Extract the [x, y] coordinate from the center of the cell holding the provided text.  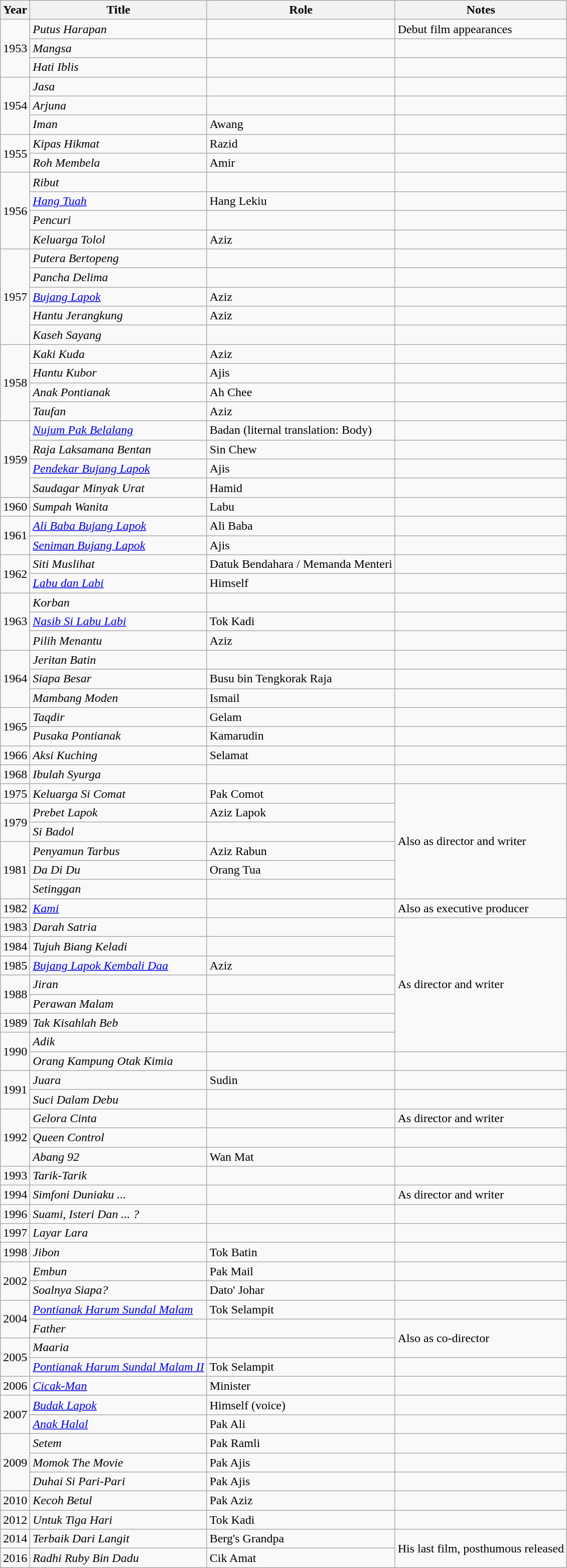
1994 [15, 1195]
Gelora Cinta [118, 1118]
Si Badol [118, 831]
Aksi Kuching [118, 755]
Hantu Kubor [118, 373]
1996 [15, 1214]
Also as executive producer [481, 908]
1993 [15, 1176]
Embun [118, 1271]
Momok The Movie [118, 1463]
1954 [15, 105]
Simfoni Duniaku ... [118, 1195]
Hang Lekiu [301, 201]
Tarik-Tarik [118, 1176]
Wan Mat [301, 1156]
Also as director and writer [481, 841]
1988 [15, 994]
Juara [118, 1080]
Pontianak Harum Sundal Malam [118, 1309]
1961 [15, 535]
2006 [15, 1386]
Hantu Jerangkung [118, 316]
1955 [15, 153]
Da Di Du [118, 870]
Pilih Menantu [118, 641]
Penyamun Tarbus [118, 851]
Busu bin Tengkorak Raja [301, 679]
Labu dan Labi [118, 583]
Also as co-director [481, 1338]
Pancha Delima [118, 278]
Jiran [118, 985]
Layar Lara [118, 1233]
Pak Aziz [301, 1501]
2002 [15, 1281]
Adik [118, 1042]
1981 [15, 870]
Pak Comot [301, 793]
Tujuh Biang Keladi [118, 946]
Amir [301, 163]
2005 [15, 1357]
Datuk Bendahara / Memanda Menteri [301, 564]
1953 [15, 48]
Nasib Si Labu Labi [118, 622]
Selamat [301, 755]
2014 [15, 1539]
Taqdir [118, 717]
Hang Tuah [118, 201]
Ali Baba [301, 526]
Pontianak Harum Sundal Malam II [118, 1367]
Jasa [118, 86]
2007 [15, 1414]
Role [301, 10]
2010 [15, 1501]
Ribut [118, 182]
1983 [15, 927]
Hamid [301, 488]
Orang Kampung Otak Kimia [118, 1061]
1956 [15, 210]
Seniman Bujang Lapok [118, 545]
1968 [15, 774]
1979 [15, 822]
Ali Baba Bujang Lapok [118, 526]
Cik Amat [301, 1558]
Sin Chew [301, 449]
1963 [15, 622]
1984 [15, 946]
1957 [15, 297]
Himself [301, 583]
Kaki Kuda [118, 354]
Pencuri [118, 220]
Duhai Si Pari-Pari [118, 1482]
Ibulah Syurga [118, 774]
Dato' Johar [301, 1290]
Labu [301, 507]
2016 [15, 1558]
1966 [15, 755]
Suami, Isteri Dan ... ? [118, 1214]
Hati Iblis [118, 67]
Siapa Besar [118, 679]
1959 [15, 459]
Kami [118, 908]
Title [118, 10]
2009 [15, 1462]
Badan (liternal translation: Body) [301, 430]
Pak Ramli [301, 1443]
Perawan Malam [118, 1004]
1997 [15, 1233]
Pak Mail [301, 1271]
Abang 92 [118, 1156]
Saudagar Minyak Urat [118, 488]
Debut film appearances [481, 29]
Berg's Grandpa [301, 1539]
Setinggan [118, 889]
1965 [15, 727]
Suci Dalam Debu [118, 1099]
2004 [15, 1319]
1985 [15, 966]
Korban [118, 602]
Year [15, 10]
Cicak-Man [118, 1386]
Bujang Lapok Kembali Daa [118, 966]
Iman [118, 125]
Pak Ali [301, 1424]
Ismail [301, 698]
Keluarga Si Comat [118, 793]
Maaria [118, 1348]
Nujum Pak Belalang [118, 430]
Putera Bertopeng [118, 259]
Jibon [118, 1252]
1982 [15, 908]
Mangsa [118, 48]
Radhi Ruby Bin Dadu [118, 1558]
2012 [15, 1520]
Keluarga Tolol [118, 239]
1960 [15, 507]
Soalnya Siapa? [118, 1290]
Arjuna [118, 105]
Queen Control [118, 1137]
Prebet Lapok [118, 812]
Kaseh Sayang [118, 335]
Tok Batin [301, 1252]
1998 [15, 1252]
Anak Halal [118, 1424]
1975 [15, 793]
1990 [15, 1051]
Pusaka Pontianak [118, 736]
Razid [301, 144]
Pendekar Bujang Lapok [118, 468]
Setem [118, 1443]
Bujang Lapok [118, 297]
Kamarudin [301, 736]
Sudin [301, 1080]
1958 [15, 383]
Notes [481, 10]
Aziz Lapok [301, 812]
Minister [301, 1386]
1989 [15, 1023]
Ah Chee [301, 392]
1962 [15, 574]
Gelam [301, 717]
Untuk Tiga Hari [118, 1520]
Awang [301, 125]
Raja Laksamana Bentan [118, 449]
Putus Harapan [118, 29]
Roh Membela [118, 163]
Father [118, 1329]
Himself (voice) [301, 1405]
1992 [15, 1137]
Kipas Hikmat [118, 144]
Anak Pontianak [118, 392]
Orang Tua [301, 870]
1991 [15, 1090]
Siti Muslihat [118, 564]
Kecoh Betul [118, 1501]
1964 [15, 679]
His last film, posthumous released [481, 1548]
Budak Lapok [118, 1405]
Terbaik Dari Langit [118, 1539]
Darah Satria [118, 927]
Jeritan Batin [118, 660]
Taufan [118, 411]
Tak Kisahlah Beb [118, 1023]
Sumpah Wanita [118, 507]
Mambang Moden [118, 698]
Aziz Rabun [301, 851]
